From the cell containing the given text, extract its center point as (x, y) coordinate. 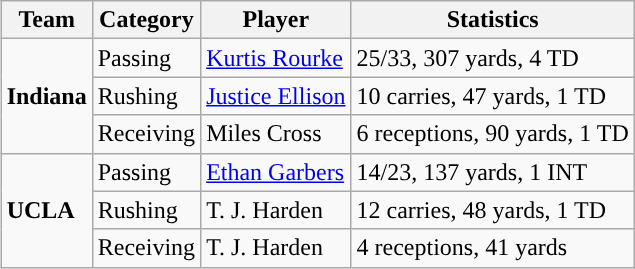
Statistics (492, 20)
Ethan Garbers (276, 172)
Player (276, 20)
Indiana (46, 96)
Justice Ellison (276, 96)
UCLA (46, 210)
6 receptions, 90 yards, 1 TD (492, 134)
Category (146, 20)
25/33, 307 yards, 4 TD (492, 58)
10 carries, 47 yards, 1 TD (492, 96)
12 carries, 48 yards, 1 TD (492, 210)
Team (46, 20)
Kurtis Rourke (276, 58)
Miles Cross (276, 134)
4 receptions, 41 yards (492, 248)
14/23, 137 yards, 1 INT (492, 172)
